Extract the (X, Y) coordinate from the center of the cell holding the provided text.  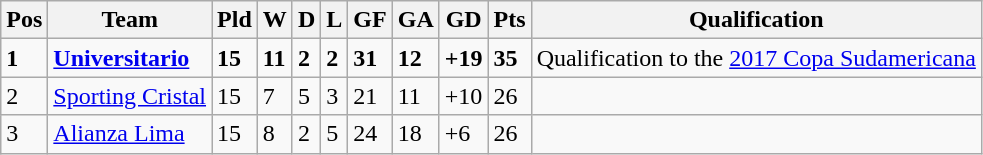
24 (370, 134)
21 (370, 96)
18 (416, 134)
7 (274, 96)
Qualification (756, 20)
L (334, 20)
GD (464, 20)
+6 (464, 134)
12 (416, 58)
D (306, 20)
Sporting Cristal (130, 96)
W (274, 20)
GA (416, 20)
+19 (464, 58)
Qualification to the 2017 Copa Sudamericana (756, 58)
Pts (510, 20)
+10 (464, 96)
GF (370, 20)
Alianza Lima (130, 134)
31 (370, 58)
8 (274, 134)
35 (510, 58)
Team (130, 20)
1 (24, 58)
Pld (235, 20)
Universitario (130, 58)
Pos (24, 20)
